Search for the cell housing the specified text and yield its (x, y) center coordinate. 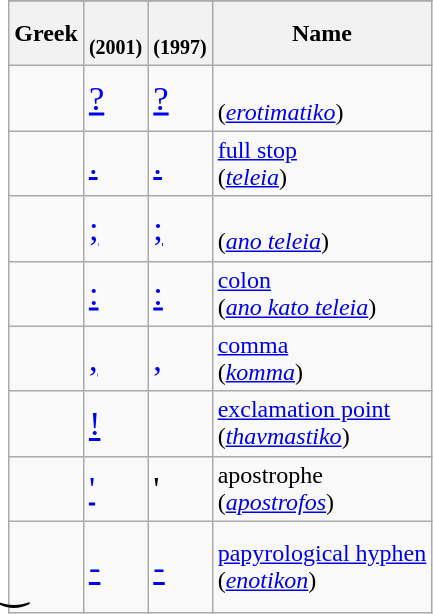
exclamation point(thavmastiko) (322, 424)
colon(ano kato teleia) (322, 294)
(2001) (115, 34)
apostrophe(apostrofos) (322, 488)
full stop(teleia) (322, 164)
comma(komma) (322, 358)
(1997) (180, 34)
Name (322, 34)
(ano teleia) (322, 228)
! (115, 424)
Greek (46, 34)
papyrological hyphen(enotikon) (322, 567)
͜ (46, 567)
(erotimatiko) (322, 98)
